From the cell containing the given text, extract its center point as [x, y] coordinate. 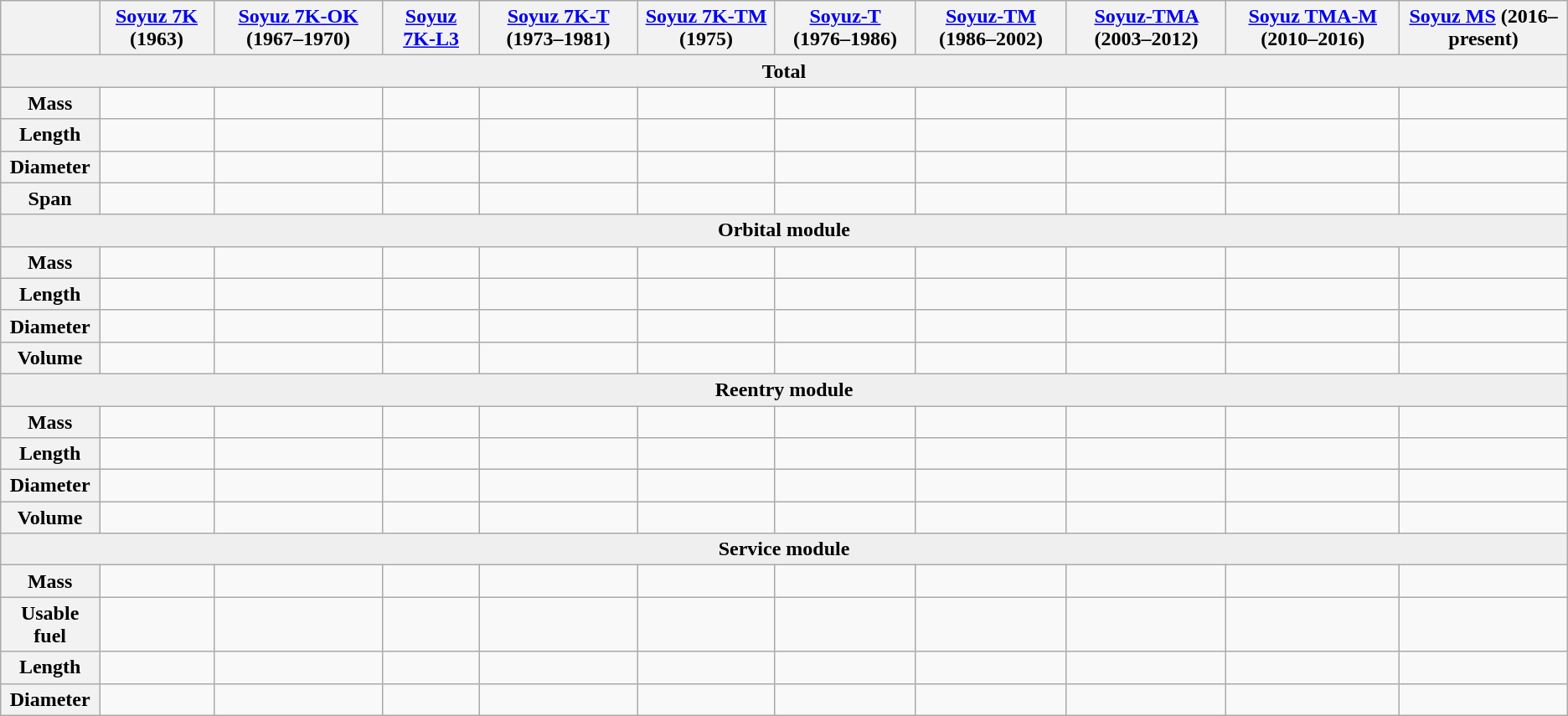
Soyuz 7K-TM (1975) [707, 28]
Service module [784, 549]
Soyuz 7K-L3 [431, 28]
Soyuz TMA-M (2010–2016) [1313, 28]
Usable fuel [50, 625]
Orbital module [784, 230]
Soyuz-TMA (2003–2012) [1146, 28]
Soyuz MS (2016–present) [1483, 28]
Soyuz-TM (1986–2002) [990, 28]
Soyuz-T (1976–1986) [844, 28]
Reentry module [784, 389]
Span [50, 198]
Total [784, 71]
Soyuz 7K-T (1973–1981) [558, 28]
Soyuz 7K (1963) [156, 28]
Soyuz 7K-OK (1967–1970) [298, 28]
